Output the [X, Y] coordinate of the center of the cell containing the given text.  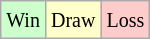
Loss [126, 20]
Draw [72, 20]
Win [24, 20]
